Find where the given text appears and provide that cell's center as [X, Y] coordinate. 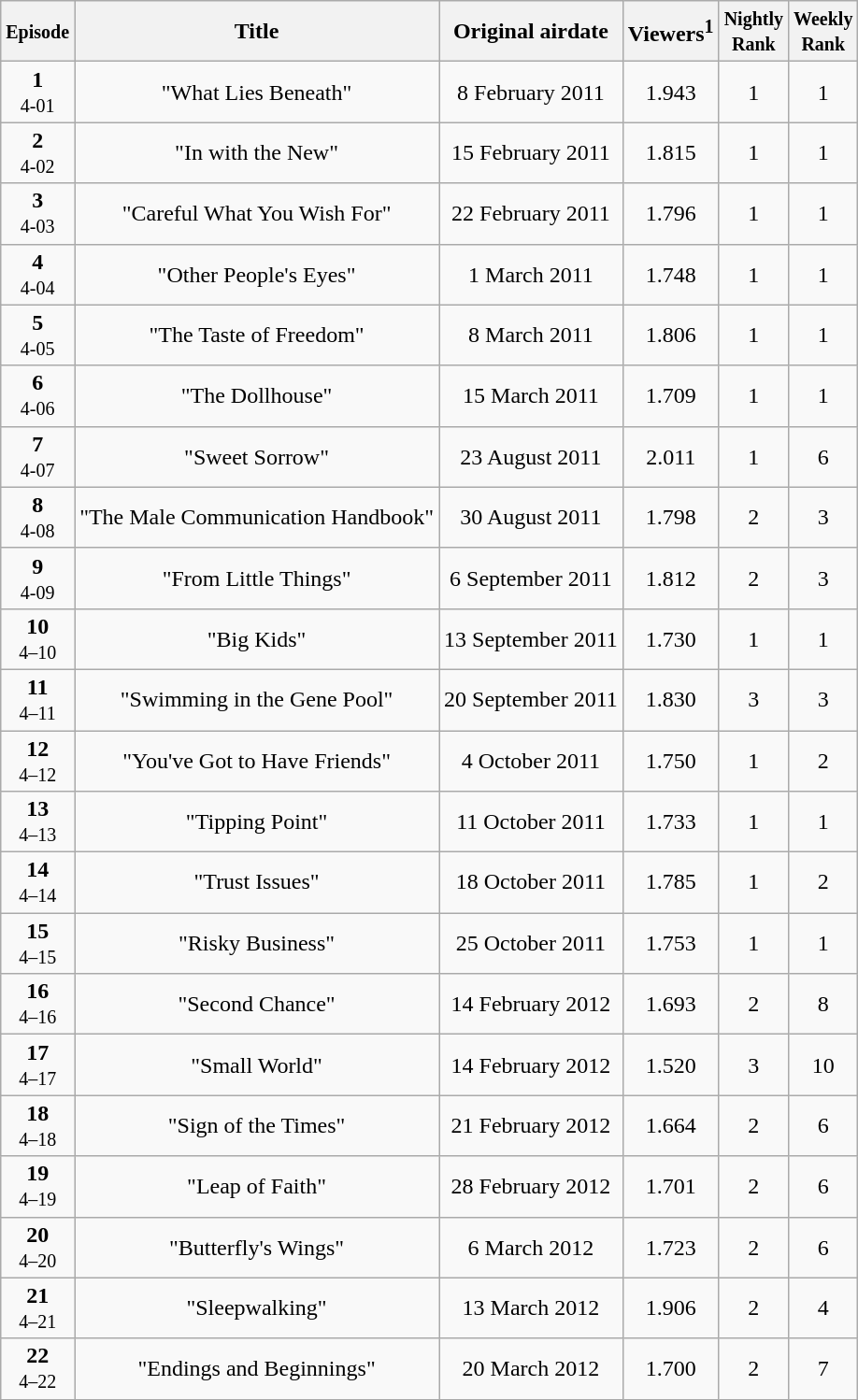
1.709 [671, 396]
1.750 [671, 761]
"Sign of the Times" [257, 1125]
194–19 [37, 1187]
94-09 [37, 578]
214–21 [37, 1308]
184–18 [37, 1125]
13 September 2011 [531, 639]
224–22 [37, 1368]
20 March 2012 [531, 1368]
30 August 2011 [531, 518]
164–16 [37, 1004]
6 March 2012 [531, 1247]
114–11 [37, 699]
1.806 [671, 335]
"What Lies Beneath" [257, 92]
"Trust Issues" [257, 882]
WeeklyRank [823, 32]
"You've Got to Have Friends" [257, 761]
13 March 2012 [531, 1308]
"The Dollhouse" [257, 396]
21 February 2012 [531, 1125]
"In with the New" [257, 153]
"Second Chance" [257, 1004]
6 September 2011 [531, 578]
1.785 [671, 882]
11 October 2011 [531, 822]
1.723 [671, 1247]
64-06 [37, 396]
14-01 [37, 92]
"Endings and Beginnings" [257, 1368]
Episode [37, 32]
8 February 2011 [531, 92]
20 September 2011 [531, 699]
84-08 [37, 518]
NightlyRank [753, 32]
28 February 2012 [531, 1187]
"Sweet Sorrow" [257, 456]
"Small World" [257, 1065]
"Sleepwalking" [257, 1308]
1.730 [671, 639]
8 March 2011 [531, 335]
1.693 [671, 1004]
"Risky Business" [257, 944]
1.664 [671, 1125]
1.815 [671, 153]
"Swimming in the Gene Pool" [257, 699]
23 August 2011 [531, 456]
"Butterfly's Wings" [257, 1247]
174–17 [37, 1065]
1.943 [671, 92]
44-04 [37, 275]
"The Taste of Freedom" [257, 335]
18 October 2011 [531, 882]
1.753 [671, 944]
8 [823, 1004]
4 [823, 1308]
7 [823, 1368]
134–13 [37, 822]
4 October 2011 [531, 761]
24-02 [37, 153]
124–12 [37, 761]
1.906 [671, 1308]
15 March 2011 [531, 396]
1.700 [671, 1368]
10 [823, 1065]
144–14 [37, 882]
Viewers1 [671, 32]
22 February 2011 [531, 213]
"Big Kids" [257, 639]
"From Little Things" [257, 578]
Title [257, 32]
1.748 [671, 275]
25 October 2011 [531, 944]
1.798 [671, 518]
1.812 [671, 578]
204–20 [37, 1247]
"Other People's Eyes" [257, 275]
154–15 [37, 944]
"Leap of Faith" [257, 1187]
Original airdate [531, 32]
15 February 2011 [531, 153]
"Careful What You Wish For" [257, 213]
1.701 [671, 1187]
1.796 [671, 213]
2.011 [671, 456]
1.830 [671, 699]
54-05 [37, 335]
34-03 [37, 213]
1.733 [671, 822]
74-07 [37, 456]
1.520 [671, 1065]
"Tipping Point" [257, 822]
"The Male Communication Handbook" [257, 518]
1 March 2011 [531, 275]
104–10 [37, 639]
